Search for the cell housing the specified text and yield its (X, Y) center coordinate. 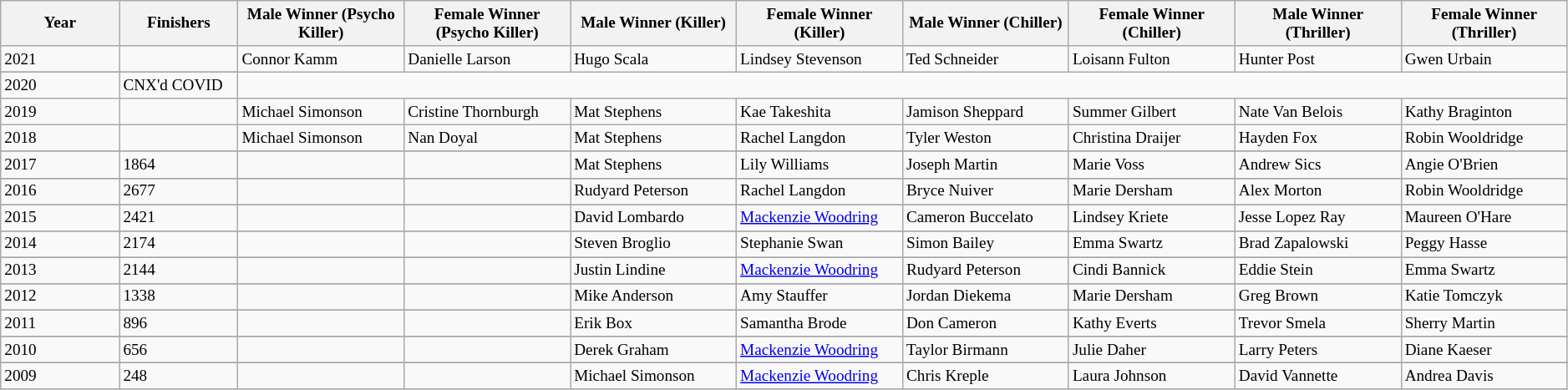
Male Winner (Chiller) (986, 23)
Female Winner (Thriller) (1484, 23)
2012 (60, 296)
1338 (179, 296)
David Vannette (1318, 376)
Kae Takeshita (820, 112)
Finishers (179, 23)
2011 (60, 323)
Amy Stauffer (820, 296)
Christina Draijer (1151, 139)
Cindi Bannick (1151, 271)
Alex Morton (1318, 191)
2017 (60, 165)
Kathy Braginton (1484, 112)
2015 (60, 218)
CNX'd COVID (179, 85)
Ted Schneider (986, 59)
Sherry Martin (1484, 323)
David Lombardo (653, 218)
Samantha Brode (820, 323)
Taylor Birmann (986, 350)
Greg Brown (1318, 296)
Male Winner (Killer) (653, 23)
Maureen O'Hare (1484, 218)
Jordan Diekema (986, 296)
Danielle Larson (488, 59)
Bryce Nuiver (986, 191)
Larry Peters (1318, 350)
896 (179, 323)
Cameron Buccelato (986, 218)
Brad Zapalowski (1318, 244)
2677 (179, 191)
Year (60, 23)
Loisann Fulton (1151, 59)
Kathy Everts (1151, 323)
Female Winner (Chiller) (1151, 23)
2014 (60, 244)
2010 (60, 350)
Mike Anderson (653, 296)
Chris Kreple (986, 376)
Female Winner (Psycho Killer) (488, 23)
Nan Doyal (488, 139)
Diane Kaeser (1484, 350)
Andrea Davis (1484, 376)
Julie Daher (1151, 350)
Peggy Hasse (1484, 244)
1864 (179, 165)
Connor Kamm (321, 59)
Cristine Thornburgh (488, 112)
Simon Bailey (986, 244)
2019 (60, 112)
Lindsey Stevenson (820, 59)
Derek Graham (653, 350)
Marie Voss (1151, 165)
Tyler Weston (986, 139)
2016 (60, 191)
248 (179, 376)
Female Winner (Killer) (820, 23)
2009 (60, 376)
Gwen Urbain (1484, 59)
Jamison Sheppard (986, 112)
Andrew Sics (1318, 165)
Angie O'Brien (1484, 165)
Steven Broglio (653, 244)
Laura Johnson (1151, 376)
2018 (60, 139)
Nate Van Belois (1318, 112)
Trevor Smela (1318, 323)
2021 (60, 59)
Male Winner (Psycho Killer) (321, 23)
Male Winner (Thriller) (1318, 23)
Erik Box (653, 323)
2174 (179, 244)
Lily Williams (820, 165)
2144 (179, 271)
Eddie Stein (1318, 271)
2421 (179, 218)
Hayden Fox (1318, 139)
Hugo Scala (653, 59)
Lindsey Kriete (1151, 218)
2013 (60, 271)
2020 (60, 85)
Hunter Post (1318, 59)
Joseph Martin (986, 165)
Justin Lindine (653, 271)
Don Cameron (986, 323)
Katie Tomczyk (1484, 296)
656 (179, 350)
Summer Gilbert (1151, 112)
Stephanie Swan (820, 244)
Jesse Lopez Ray (1318, 218)
